Search for the cell housing the specified text and yield its [X, Y] center coordinate. 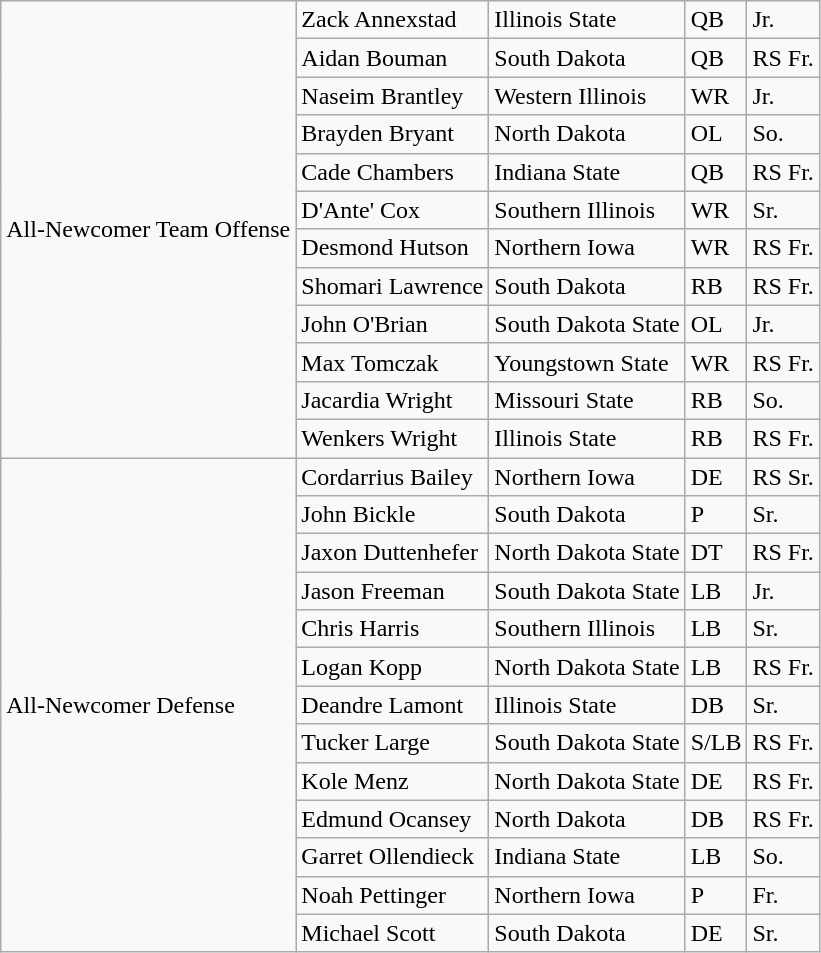
John Bickle [392, 515]
Wenkers Wright [392, 438]
Garret Ollendieck [392, 857]
Fr. [783, 895]
All-Newcomer Defense [148, 706]
Max Tomczak [392, 362]
S/LB [716, 743]
Jacardia Wright [392, 400]
Logan Kopp [392, 667]
Kole Menz [392, 781]
Michael Scott [392, 933]
Cordarrius Bailey [392, 477]
Western Illinois [587, 96]
Zack Annexstad [392, 20]
Missouri State [587, 400]
DT [716, 553]
Deandre Lamont [392, 705]
RS Sr. [783, 477]
Noah Pettinger [392, 895]
D'Ante' Cox [392, 210]
Jaxon Duttenhefer [392, 553]
Edmund Ocansey [392, 819]
Brayden Bryant [392, 134]
Desmond Hutson [392, 248]
Aidan Bouman [392, 58]
Cade Chambers [392, 172]
Tucker Large [392, 743]
Naseim Brantley [392, 96]
Chris Harris [392, 629]
John O'Brian [392, 324]
Youngstown State [587, 362]
All-Newcomer Team Offense [148, 230]
Shomari Lawrence [392, 286]
Jason Freeman [392, 591]
